Identify which cell holds the provided text, then report its (x, y) central coordinate. 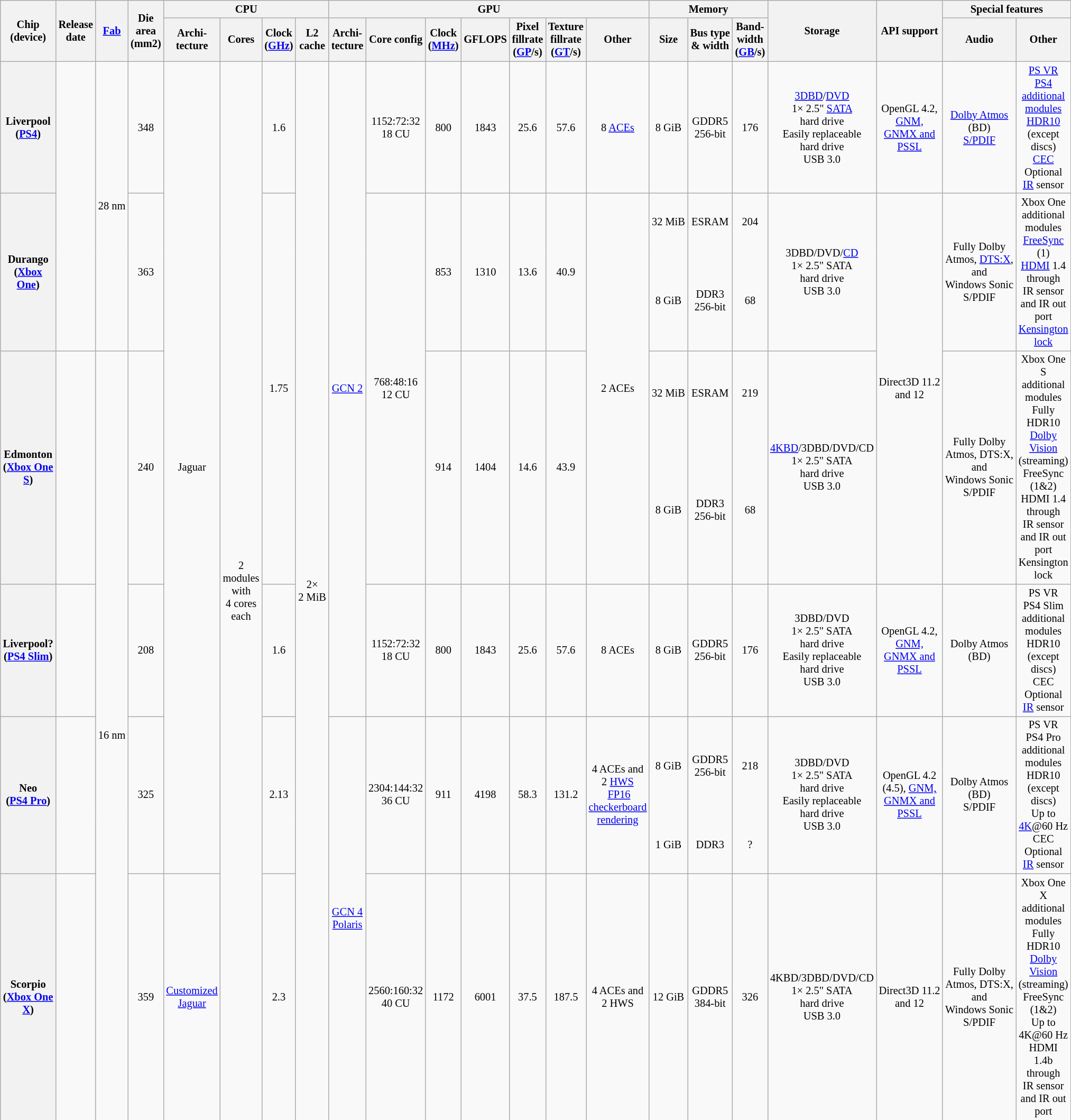
Clock (GHz) (279, 40)
911 (443, 795)
40.9 (566, 272)
Xbox One S additional modulesFully HDR10Dolby Vision (streaming)FreeSync (1&2)HDMI 1.4 throughIR sensor and IR out portKensington lock (1044, 467)
2 ACEs (617, 388)
1 GiB (668, 845)
204 (750, 222)
768:48:1612 CU (395, 388)
GCN 4Polaris (347, 918)
API support (910, 31)
4198 (485, 795)
Memory (708, 9)
L2 cache (312, 40)
6001 (485, 997)
187.5 (566, 997)
? (750, 845)
Chip(device) (29, 31)
PS VRPS4 Slim additional modulesHDR10 (except discs)CECOptional IR sensor (1044, 650)
Jaguar (192, 467)
Pixel fillrate (GP/s) (528, 40)
PS VRPS4 Pro additional modulesHDR10 (except discs)Up to 4K@60 HzCECOptional IR sensor (1044, 795)
Xbox One X additional modulesFully HDR10Dolby Vision (streaming)FreeSync (1&2)Up to 4K@60 HzHDMI 1.4b throughIR sensor and IR out port (1044, 997)
4 ACEs and 2 HWS FP16checkerboard rendering (617, 795)
Special features (1007, 9)
GCN 2 (347, 389)
13.6 (528, 272)
58.3 (528, 795)
43.9 (566, 467)
Bus type & width (710, 40)
Durango(Xbox One) (29, 272)
Cores (241, 40)
Band-width (GB/s) (750, 40)
914 (443, 467)
348 (146, 127)
37.5 (528, 997)
Clock (MHz) (443, 40)
DDR3 (710, 845)
PS VRPS4 additional modulesHDR10 (except discs)CECOptional IR sensor (1044, 127)
Texture fillrate (GT/s) (566, 40)
1404 (485, 467)
363 (146, 272)
12 GiB (668, 997)
359 (146, 997)
2.13 (279, 795)
Release date (76, 31)
28 nm (112, 206)
240 (146, 467)
208 (146, 650)
2304:144:3236 CU (395, 795)
Die area (mm2) (146, 31)
Scorpio(Xbox One X) (29, 997)
Xbox One additional modulesFreeSync (1)HDMI 1.4 throughIR sensor and IR out portKensington lock (1044, 272)
Fab (112, 31)
2.3 (279, 997)
CPU (246, 9)
GPU (489, 9)
Neo(PS4 Pro) (29, 795)
CustomizedJaguar (192, 997)
1172 (443, 997)
325 (146, 795)
3DBD/DVD/CD1× 2.5" SATA hard driveUSB 3.0 (822, 272)
219 (750, 393)
Storage (822, 31)
4 ACEs and 2 HWS (617, 997)
Size (668, 40)
1310 (485, 272)
14.6 (528, 467)
Liverpool?(PS4 Slim) (29, 650)
GFLOPS (485, 40)
2560:160:3240 CU (395, 997)
2 modules with 4 cores each (241, 591)
Dolby Atmos (BD) (979, 650)
326 (750, 997)
16 nm (112, 735)
853 (443, 272)
OpenGL 4.2 (4.5), GNM, GNMX and PSSL (910, 795)
131.2 (566, 795)
1.75 (279, 388)
2× 2 MiB (312, 591)
Audio (979, 40)
GDDR5384-bit (710, 997)
Liverpool(PS4) (29, 127)
Core config (395, 40)
Edmonton(Xbox One S) (29, 467)
218 (750, 766)
